Pinpoint the cell where the given text exists, returning its (X, Y) midpoint coordinate. 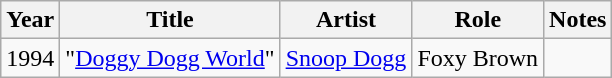
Role (478, 20)
1994 (30, 58)
Notes (578, 20)
Foxy Brown (478, 58)
Year (30, 20)
Snoop Dogg (346, 58)
Artist (346, 20)
Title (170, 20)
"Doggy Dogg World" (170, 58)
